Extract the [X, Y] coordinate from the center of the cell holding the provided text.  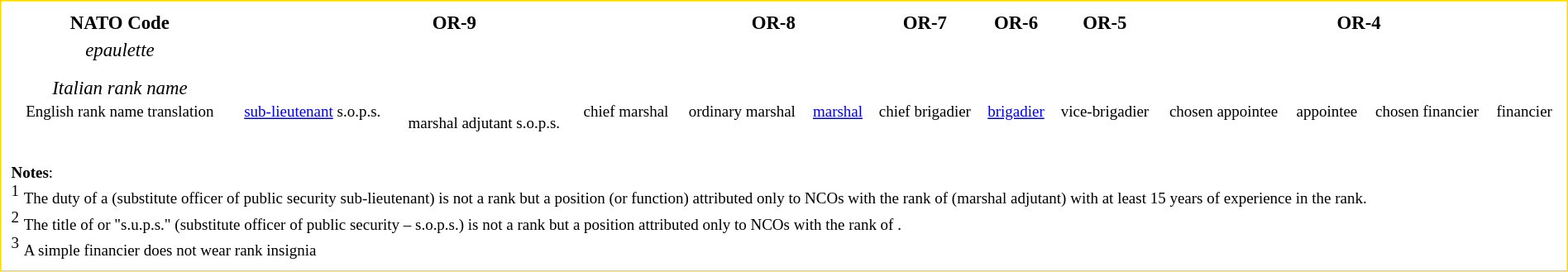
chief marshal [626, 99]
OR-8 [773, 22]
OR-6 [1016, 22]
Italian rank nameEnglish rank name translation [120, 99]
OR-9 [455, 22]
OR-7 [925, 22]
epaulette [120, 50]
appointee [1327, 99]
chosen appointee [1224, 99]
NATO Code [120, 22]
marshal adjutant s.o.p.s. [485, 99]
brigadier [1016, 99]
ordinary marshal [743, 99]
OR-4 [1359, 22]
sub-lieutenant s.o.p.s. [313, 99]
marshal [839, 99]
OR-5 [1105, 22]
financier [1524, 99]
chosen financier [1427, 99]
vice-brigadier [1105, 99]
chief brigadier [925, 99]
